Return the [X, Y] coordinate for the center point of the cell that contains the specified text.  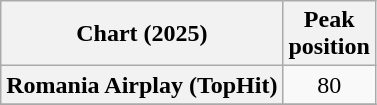
Peakposition [329, 34]
Romania Airplay (TopHit) [142, 85]
Chart (2025) [142, 34]
80 [329, 85]
